Find where the given text appears and provide that cell's center as (X, Y) coordinate. 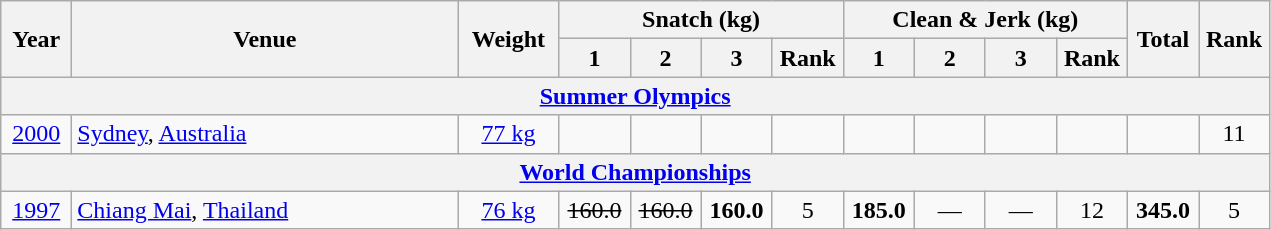
Weight (508, 39)
Venue (265, 39)
345.0 (1162, 210)
76 kg (508, 210)
11 (1234, 134)
2000 (36, 134)
Snatch (kg) (701, 20)
12 (1092, 210)
Total (1162, 39)
Chiang Mai, Thailand (265, 210)
185.0 (878, 210)
1997 (36, 210)
Sydney, Australia (265, 134)
Clean & Jerk (kg) (985, 20)
77 kg (508, 134)
World Championships (636, 172)
Year (36, 39)
Summer Olympics (636, 96)
